From the cell containing the given text, extract its center point as [x, y] coordinate. 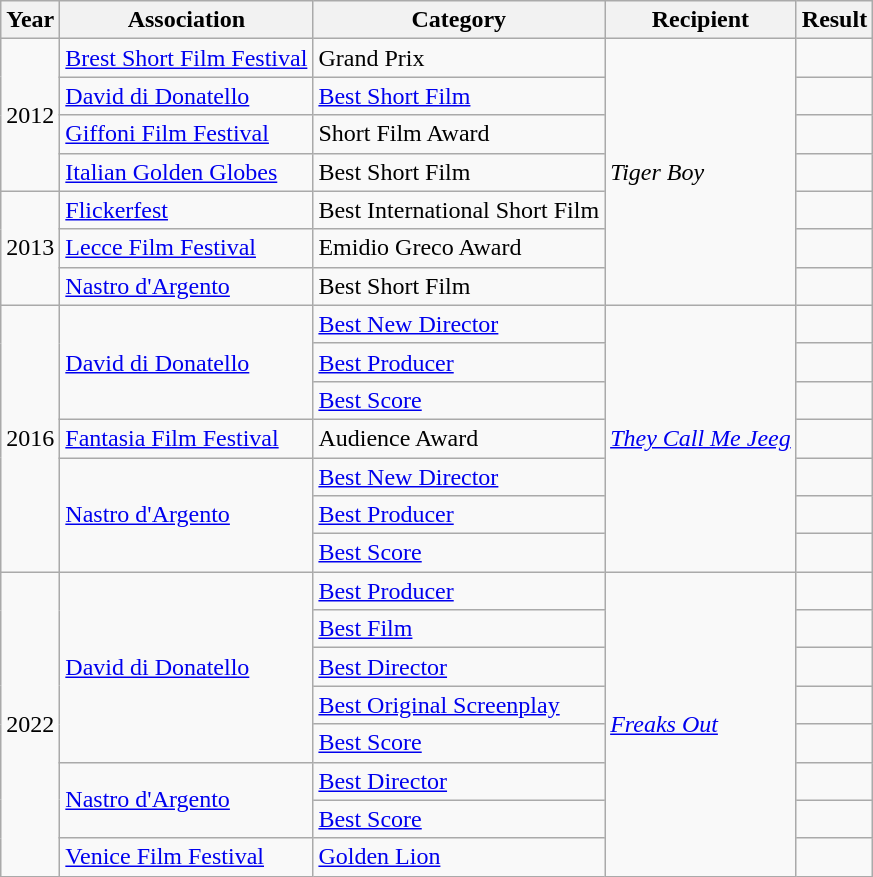
Lecce Film Festival [186, 248]
Audience Award [459, 438]
Best Film [459, 629]
2016 [30, 438]
Fantasia Film Festival [186, 438]
Result [834, 20]
Freaks Out [701, 724]
Best Original Screenplay [459, 705]
Venice Film Festival [186, 857]
Recipient [701, 20]
2013 [30, 248]
Association [186, 20]
2022 [30, 724]
Brest Short Film Festival [186, 58]
Tiger Boy [701, 172]
2012 [30, 115]
Giffoni Film Festival [186, 134]
Emidio Greco Award [459, 248]
Year [30, 20]
Golden Lion [459, 857]
Italian Golden Globes [186, 172]
They Call Me Jeeg [701, 438]
Best International Short Film [459, 210]
Category [459, 20]
Short Film Award [459, 134]
Flickerfest [186, 210]
Grand Prix [459, 58]
